From the cell containing the given text, extract its center point as [x, y] coordinate. 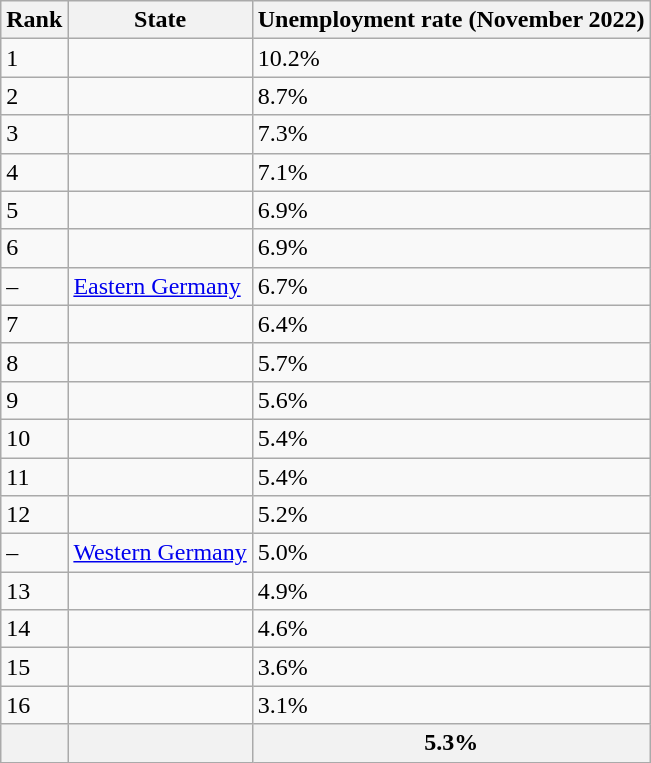
Western Germany [160, 553]
9 [34, 400]
State [160, 20]
Rank [34, 20]
4 [34, 172]
Eastern Germany [160, 286]
6.7% [451, 286]
8.7% [451, 96]
11 [34, 477]
6 [34, 248]
10 [34, 438]
3 [34, 134]
5.3% [451, 743]
12 [34, 515]
15 [34, 667]
5.2% [451, 515]
10.2% [451, 58]
2 [34, 96]
7.3% [451, 134]
3.6% [451, 667]
13 [34, 591]
7 [34, 324]
14 [34, 629]
5.7% [451, 362]
5 [34, 210]
4.6% [451, 629]
4.9% [451, 591]
8 [34, 362]
5.6% [451, 400]
16 [34, 705]
6.4% [451, 324]
Unemployment rate (November 2022) [451, 20]
5.0% [451, 553]
1 [34, 58]
7.1% [451, 172]
3.1% [451, 705]
